Capture the cell that displays the provided text and extract its (X, Y) central coordinate. 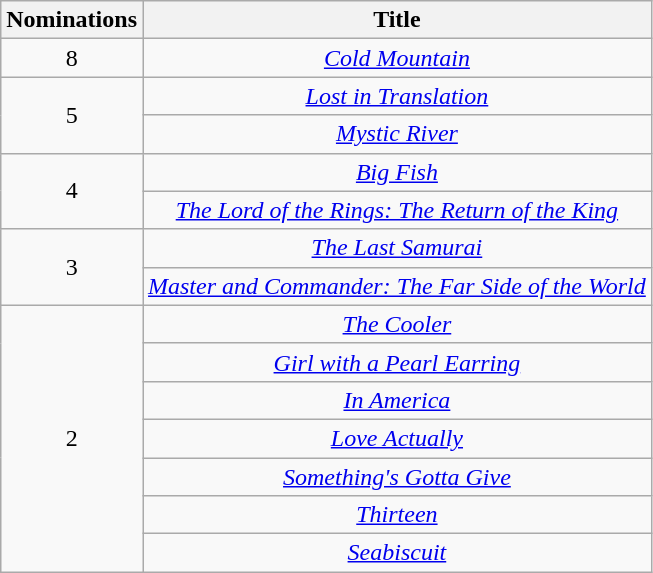
Something's Gotta Give (396, 477)
8 (72, 58)
In America (396, 400)
5 (72, 115)
Mystic River (396, 134)
Seabiscuit (396, 553)
Thirteen (396, 515)
Title (396, 20)
Girl with a Pearl Earring (396, 362)
The Last Samurai (396, 248)
Cold Mountain (396, 58)
The Cooler (396, 324)
Big Fish (396, 172)
Lost in Translation (396, 96)
2 (72, 438)
Nominations (72, 20)
Master and Commander: The Far Side of the World (396, 286)
Love Actually (396, 438)
The Lord of the Rings: The Return of the King (396, 210)
3 (72, 267)
4 (72, 191)
